Pinpoint the cell where the given text exists, returning its (X, Y) midpoint coordinate. 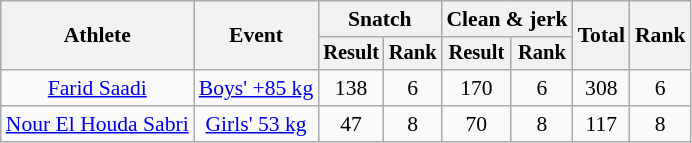
Boys' +85 kg (256, 88)
70 (476, 124)
308 (602, 88)
Girls' 53 kg (256, 124)
Total (602, 36)
Athlete (98, 36)
138 (351, 88)
117 (602, 124)
Snatch (380, 19)
Nour El Houda Sabri (98, 124)
47 (351, 124)
Event (256, 36)
170 (476, 88)
Clean & jerk (506, 19)
Farid Saadi (98, 88)
